Capture the cell that displays the provided text and extract its [x, y] central coordinate. 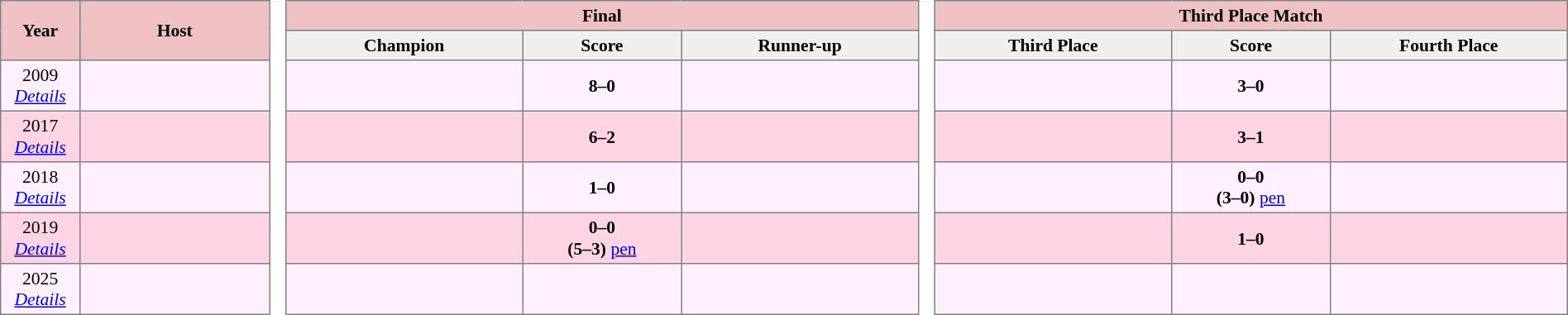
2019Details [41, 238]
2009Details [41, 86]
Third Place [1054, 45]
Third Place Match [1251, 16]
Fourth Place [1449, 45]
Year [41, 31]
0–0(3–0) pen [1250, 188]
2025Details [41, 289]
Champion [404, 45]
Final [602, 16]
3–0 [1250, 86]
3–1 [1250, 136]
8–0 [602, 86]
0–0(5–3) pen [602, 238]
Host [174, 31]
2018Details [41, 188]
6–2 [602, 136]
Runner-up [801, 45]
2017Details [41, 136]
